Output the (x, y) coordinate of the center of the cell containing the given text.  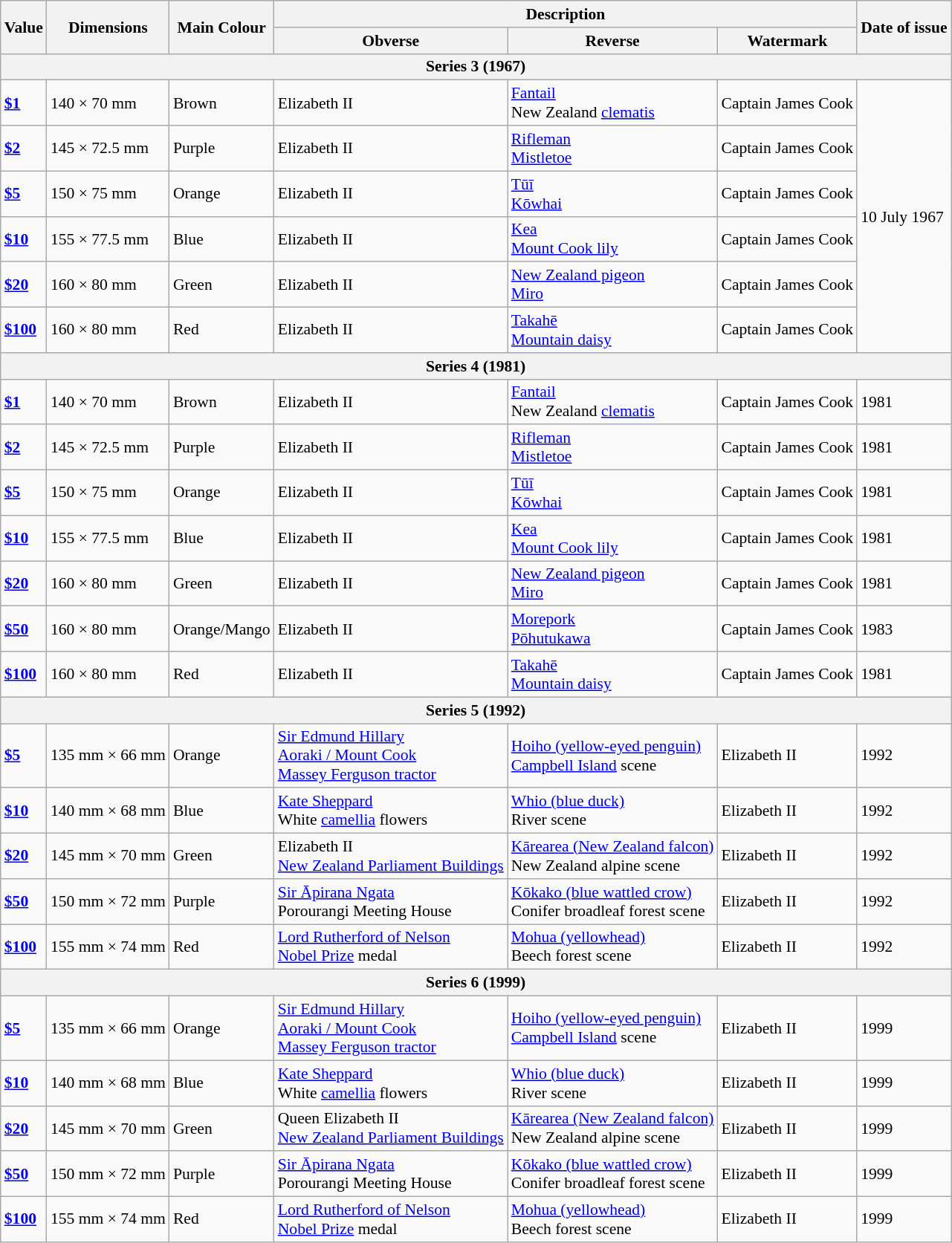
Dimensions (109, 27)
Main Colour (221, 27)
Description (566, 14)
Date of issue (904, 27)
Watermark (788, 41)
Obverse (391, 41)
Morepork Pōhutukawa (612, 629)
Reverse (612, 41)
Elizabeth II New Zealand Parliament Buildings (391, 856)
Value (24, 27)
Queen Elizabeth II New Zealand Parliament Buildings (391, 1128)
Series 4 (1981) (476, 366)
Series 3 (1967) (476, 67)
Orange/Mango (221, 629)
Series 6 (1999) (476, 983)
10 July 1967 (904, 217)
1983 (904, 629)
Series 5 (1992) (476, 710)
